Pinpoint the cell where the given text exists, returning its (x, y) midpoint coordinate. 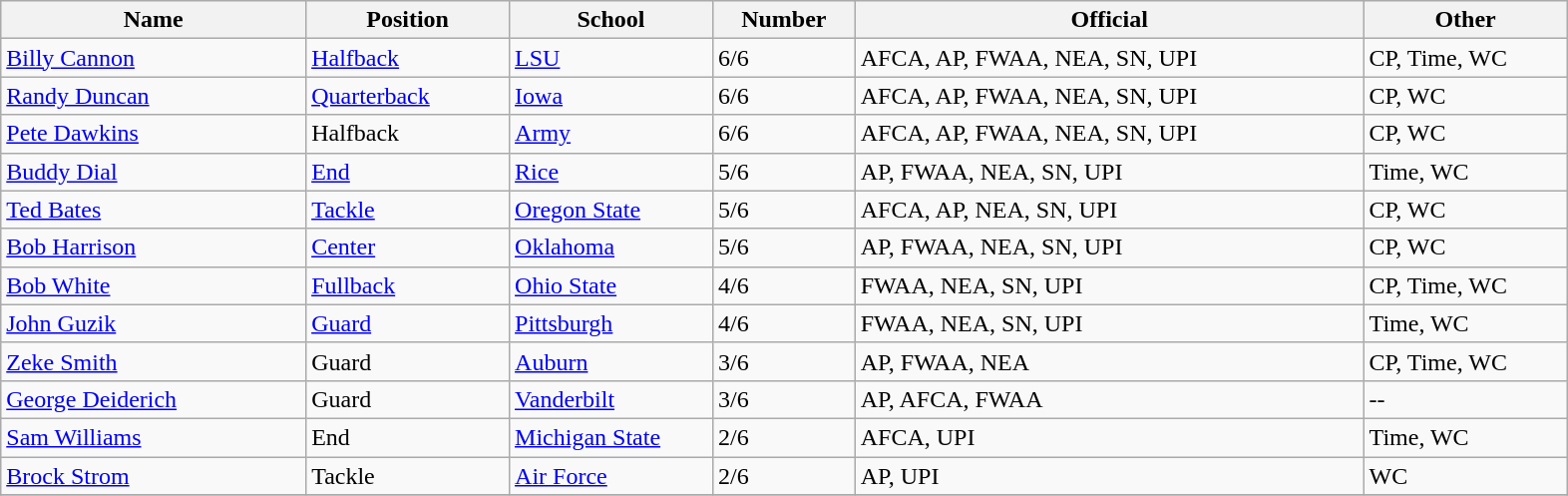
Pittsburgh (611, 323)
Number (784, 20)
Bob White (154, 285)
Center (408, 248)
George Deiderich (154, 399)
AP, FWAA, NEA (1109, 361)
AP, AFCA, FWAA (1109, 399)
AFCA, AP, NEA, SN, UPI (1109, 210)
WC (1465, 476)
Auburn (611, 361)
Position (408, 20)
AFCA, UPI (1109, 437)
Billy Cannon (154, 58)
Official (1109, 20)
Army (611, 134)
Bob Harrison (154, 248)
Brock Strom (154, 476)
Zeke Smith (154, 361)
Oklahoma (611, 248)
John Guzik (154, 323)
Buddy Dial (154, 172)
AP, UPI (1109, 476)
Michigan State (611, 437)
Fullback (408, 285)
Rice (611, 172)
Iowa (611, 96)
School (611, 20)
LSU (611, 58)
-- (1465, 399)
Air Force (611, 476)
Sam Williams (154, 437)
Oregon State (611, 210)
Name (154, 20)
Ted Bates (154, 210)
Quarterback (408, 96)
Other (1465, 20)
Pete Dawkins (154, 134)
Vanderbilt (611, 399)
Randy Duncan (154, 96)
Ohio State (611, 285)
